Find where the given text appears and provide that cell's center as (X, Y) coordinate. 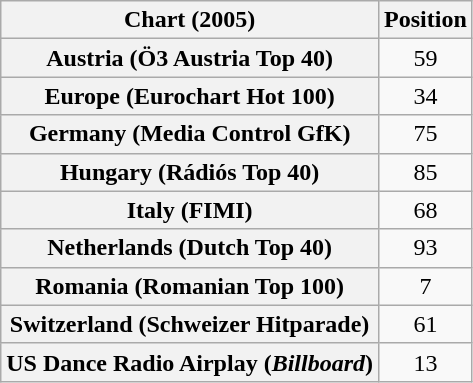
13 (426, 362)
59 (426, 58)
US Dance Radio Airplay (Billboard) (190, 362)
75 (426, 134)
93 (426, 248)
Austria (Ö3 Austria Top 40) (190, 58)
Netherlands (Dutch Top 40) (190, 248)
Switzerland (Schweizer Hitparade) (190, 324)
Europe (Eurochart Hot 100) (190, 96)
85 (426, 172)
Hungary (Rádiós Top 40) (190, 172)
34 (426, 96)
68 (426, 210)
Germany (Media Control GfK) (190, 134)
Romania (Romanian Top 100) (190, 286)
61 (426, 324)
Italy (FIMI) (190, 210)
7 (426, 286)
Position (426, 20)
Chart (2005) (190, 20)
